Search for the cell housing the specified text and yield its [x, y] center coordinate. 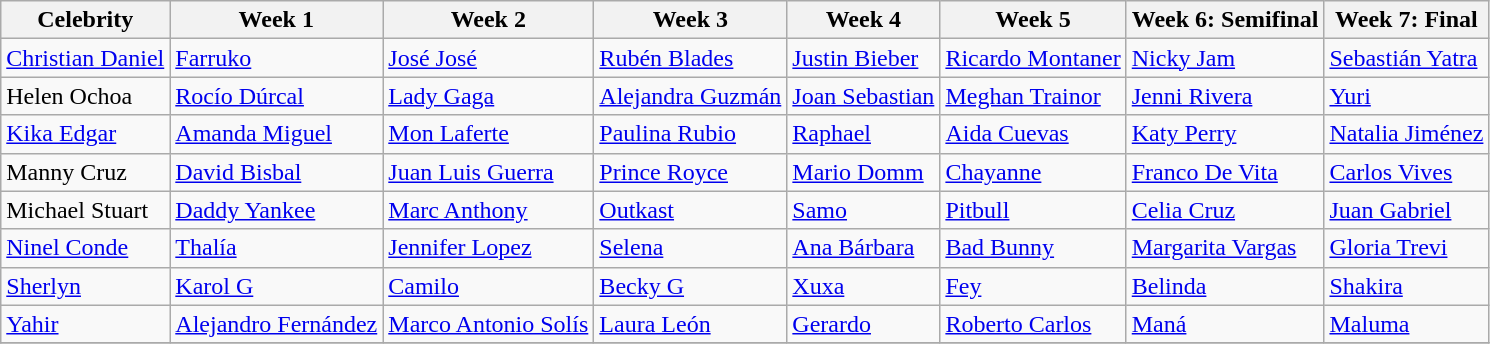
Becky G [690, 286]
Juan Gabriel [1406, 210]
Jenni Rivera [1225, 96]
Meghan Trainor [1033, 96]
Prince Royce [690, 172]
Rocío Dúrcal [276, 96]
Maná [1225, 324]
Aida Cuevas [1033, 134]
Farruko [276, 58]
Paulina Rubio [690, 134]
Celia Cruz [1225, 210]
Yuri [1406, 96]
Margarita Vargas [1225, 248]
Samo [864, 210]
Raphael [864, 134]
Lady Gaga [488, 96]
Mon Laferte [488, 134]
Yahir [86, 324]
Shakira [1406, 286]
Amanda Miguel [276, 134]
Kika Edgar [86, 134]
Jennifer Lopez [488, 248]
Week 1 [276, 20]
David Bisbal [276, 172]
Franco De Vita [1225, 172]
Christian Daniel [86, 58]
Alejandro Fernández [276, 324]
Ana Bárbara [864, 248]
Belinda [1225, 286]
Week 4 [864, 20]
Selena [690, 248]
Laura León [690, 324]
Mario Domm [864, 172]
Chayanne [1033, 172]
Week 7: Final [1406, 20]
Alejandra Guzmán [690, 96]
Week 6: Semifinal [1225, 20]
Natalia Jiménez [1406, 134]
Gerardo [864, 324]
Pitbull [1033, 210]
Nicky Jam [1225, 58]
Week 3 [690, 20]
Camilo [488, 286]
Fey [1033, 286]
Karol G [276, 286]
Week 2 [488, 20]
Michael Stuart [86, 210]
José José [488, 58]
Daddy Yankee [276, 210]
Sherlyn [86, 286]
Outkast [690, 210]
Celebrity [86, 20]
Sebastián Yatra [1406, 58]
Marc Anthony [488, 210]
Juan Luis Guerra [488, 172]
Gloria Trevi [1406, 248]
Maluma [1406, 324]
Bad Bunny [1033, 248]
Manny Cruz [86, 172]
Roberto Carlos [1033, 324]
Helen Ochoa [86, 96]
Xuxa [864, 286]
Ricardo Montaner [1033, 58]
Rubén Blades [690, 58]
Ninel Conde [86, 248]
Thalía [276, 248]
Joan Sebastian [864, 96]
Week 5 [1033, 20]
Justin Bieber [864, 58]
Carlos Vives [1406, 172]
Marco Antonio Solís [488, 324]
Katy Perry [1225, 134]
